From the cell containing the given text, extract its center point as (X, Y) coordinate. 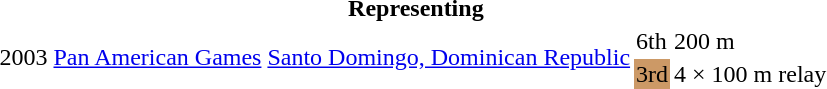
6th (652, 41)
Pan American Games (158, 58)
Santo Domingo, Dominican Republic (449, 58)
3rd (652, 74)
